Capture the cell that displays the provided text and extract its (X, Y) central coordinate. 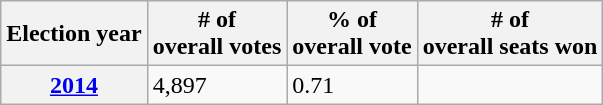
2014 (74, 85)
# ofoverall votes (217, 34)
# ofoverall seats won (510, 34)
4,897 (217, 85)
% ofoverall vote (352, 34)
0.71 (352, 85)
Election year (74, 34)
